Output the (x, y) coordinate of the center of the cell containing the given text.  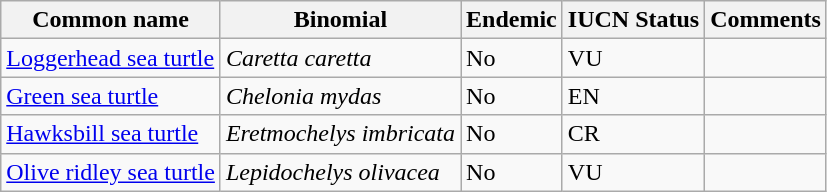
Green sea turtle (111, 96)
Comments (766, 20)
Endemic (512, 20)
Chelonia mydas (340, 96)
Olive ridley sea turtle (111, 172)
Eretmochelys imbricata (340, 134)
EN (633, 96)
IUCN Status (633, 20)
Common name (111, 20)
Binomial (340, 20)
Lepidochelys olivacea (340, 172)
Loggerhead sea turtle (111, 58)
Caretta caretta (340, 58)
CR (633, 134)
Hawksbill sea turtle (111, 134)
